Return the [X, Y] coordinate for the center point of the cell that contains the specified text.  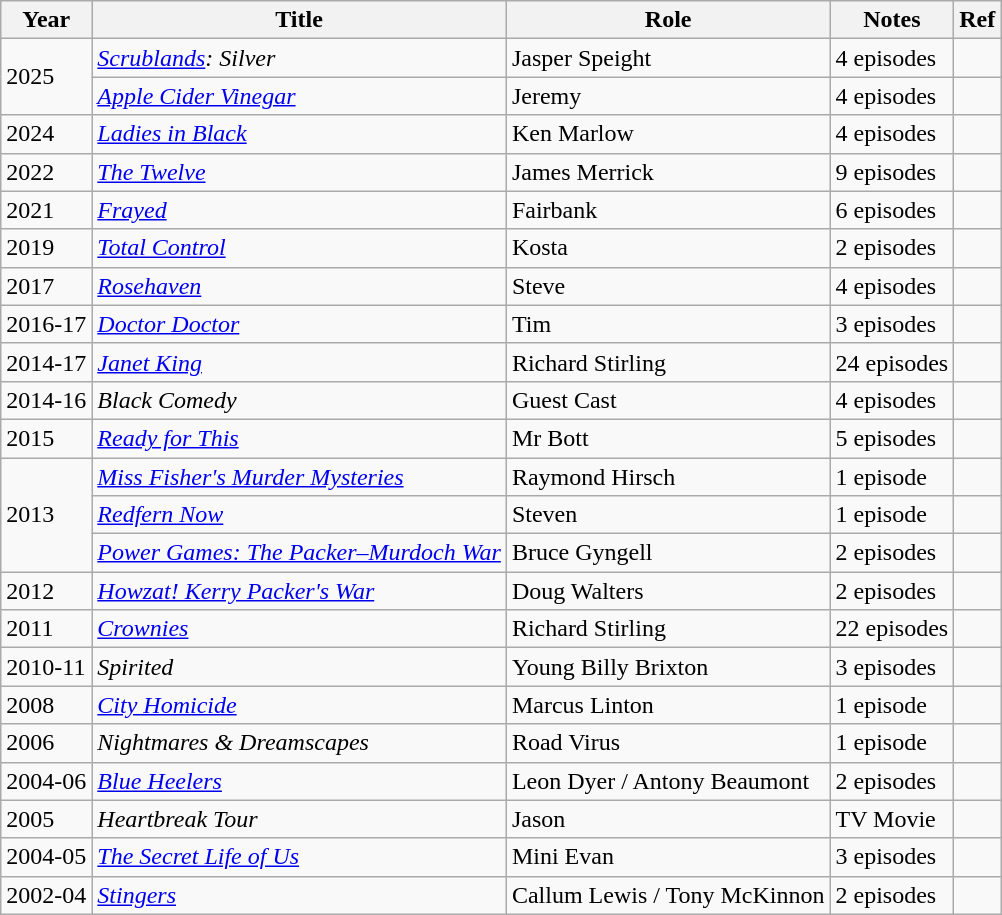
9 episodes [892, 172]
Jeremy [668, 96]
2004-05 [46, 857]
Steven [668, 515]
Ready for This [300, 438]
2021 [46, 210]
Bruce Gyngell [668, 553]
Marcus Linton [668, 705]
Redfern Now [300, 515]
24 episodes [892, 362]
Title [300, 20]
2013 [46, 515]
Power Games: The Packer–Murdoch War [300, 553]
Black Comedy [300, 400]
Young Billy Brixton [668, 667]
Howzat! Kerry Packer's War [300, 591]
5 episodes [892, 438]
2015 [46, 438]
The Twelve [300, 172]
2019 [46, 248]
6 episodes [892, 210]
2012 [46, 591]
Jason [668, 819]
TV Movie [892, 819]
Kosta [668, 248]
Crownies [300, 629]
Jasper Speight [668, 58]
2014-16 [46, 400]
Miss Fisher's Murder Mysteries [300, 477]
2002-04 [46, 895]
Steve [668, 286]
2006 [46, 743]
Rosehaven [300, 286]
The Secret Life of Us [300, 857]
Frayed [300, 210]
22 episodes [892, 629]
Mini Evan [668, 857]
Janet King [300, 362]
Scrublands: Silver [300, 58]
Tim [668, 324]
2011 [46, 629]
Mr Bott [668, 438]
Spirited [300, 667]
Ladies in Black [300, 134]
2025 [46, 77]
Blue Heelers [300, 781]
Doug Walters [668, 591]
James Merrick [668, 172]
Apple Cider Vinegar [300, 96]
2024 [46, 134]
Year [46, 20]
Fairbank [668, 210]
City Homicide [300, 705]
Leon Dyer / Antony Beaumont [668, 781]
Callum Lewis / Tony McKinnon [668, 895]
Role [668, 20]
Road Virus [668, 743]
Guest Cast [668, 400]
2008 [46, 705]
Heartbreak Tour [300, 819]
Ref [978, 20]
2005 [46, 819]
Total Control [300, 248]
2016-17 [46, 324]
Ken Marlow [668, 134]
Nightmares & Dreamscapes [300, 743]
2010-11 [46, 667]
Stingers [300, 895]
2004-06 [46, 781]
Doctor Doctor [300, 324]
2022 [46, 172]
Notes [892, 20]
2017 [46, 286]
2014-17 [46, 362]
Raymond Hirsch [668, 477]
